Provide the [x, y] coordinate of the cell's center where the given text is located.  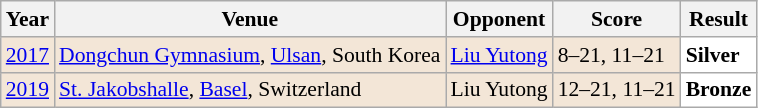
St. Jakobshalle, Basel, Switzerland [250, 90]
2017 [28, 55]
Bronze [719, 90]
Year [28, 19]
Score [617, 19]
Opponent [500, 19]
Result [719, 19]
2019 [28, 90]
Venue [250, 19]
12–21, 11–21 [617, 90]
Dongchun Gymnasium, Ulsan, South Korea [250, 55]
Silver [719, 55]
8–21, 11–21 [617, 55]
